Find where the given text appears and provide that cell's center as (x, y) coordinate. 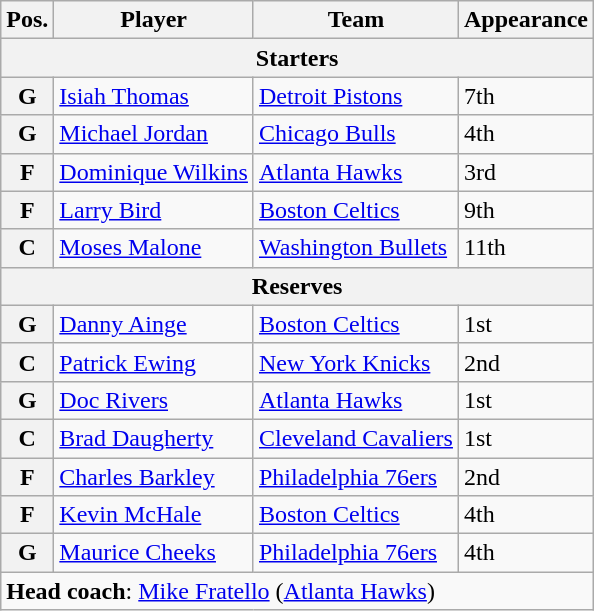
Kevin McHale (154, 515)
11th (526, 248)
Washington Bullets (356, 248)
Larry Bird (154, 210)
Maurice Cheeks (154, 553)
Starters (298, 58)
Charles Barkley (154, 477)
Detroit Pistons (356, 96)
Moses Malone (154, 248)
Patrick Ewing (154, 362)
3rd (526, 172)
Danny Ainge (154, 324)
9th (526, 210)
Reserves (298, 286)
Pos. (28, 20)
Team (356, 20)
Isiah Thomas (154, 96)
Head coach: Mike Fratello (Atlanta Hawks) (298, 591)
Brad Daugherty (154, 438)
7th (526, 96)
Appearance (526, 20)
Player (154, 20)
New York Knicks (356, 362)
Chicago Bulls (356, 134)
Cleveland Cavaliers (356, 438)
Doc Rivers (154, 400)
Michael Jordan (154, 134)
Dominique Wilkins (154, 172)
